Determine the [X, Y] coordinate at the center of the cell enclosing the given text.  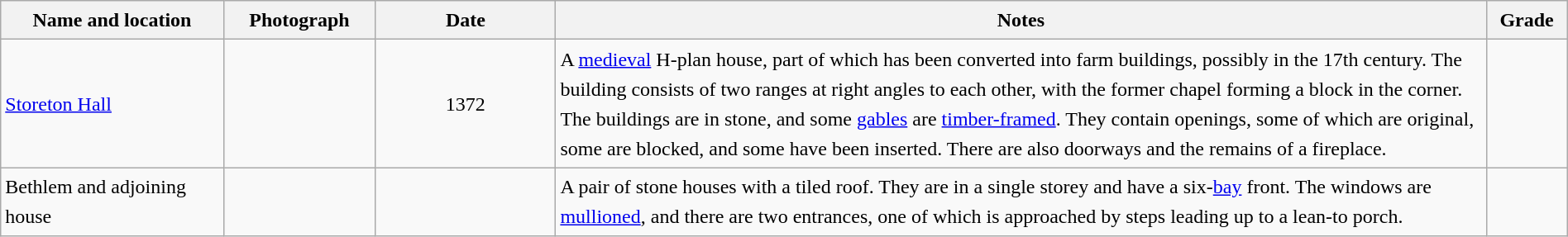
Bethlem and adjoining house [112, 201]
Grade [1527, 20]
1372 [466, 104]
Date [466, 20]
Storeton Hall [112, 104]
Notes [1021, 20]
Name and location [112, 20]
Photograph [299, 20]
